Detect which cell encompasses the target text, then output its (x, y) center coordinate. 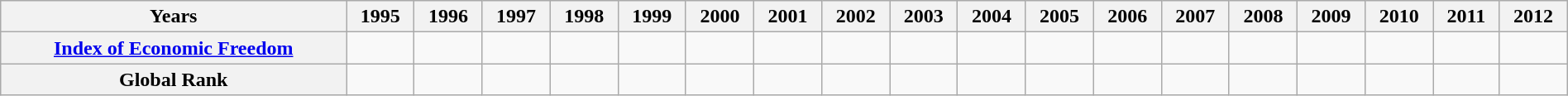
Index of Economic Freedom (174, 48)
2006 (1127, 17)
1998 (584, 17)
1995 (380, 17)
Years (174, 17)
2001 (787, 17)
2002 (856, 17)
1997 (516, 17)
2000 (719, 17)
2010 (1399, 17)
1999 (652, 17)
2011 (1466, 17)
2008 (1263, 17)
2005 (1059, 17)
2007 (1195, 17)
2009 (1331, 17)
2012 (1533, 17)
1996 (448, 17)
Global Rank (174, 79)
2003 (924, 17)
2004 (992, 17)
